Extract the [x, y] coordinate from the center of the cell holding the provided text.  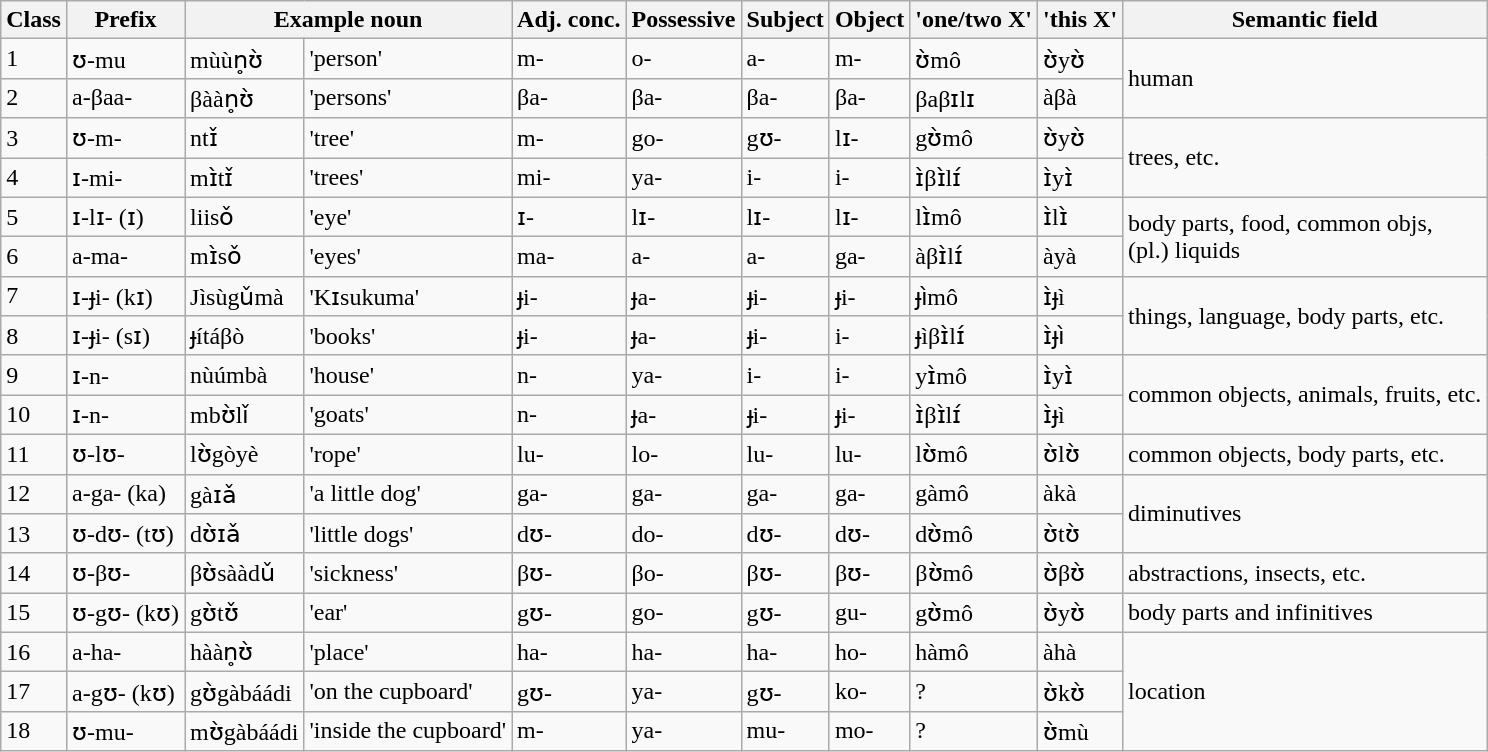
common objects, animals, fruits, etc. [1305, 394]
dʊ̀ɪǎ [244, 534]
ɪ-ɟi- (sɪ) [125, 336]
'ear' [408, 613]
ɟítáβò [244, 336]
gʊ̀gàbáádi [244, 692]
βààn̥ʊ̀ [244, 98]
1 [34, 59]
Object [869, 20]
a-gʊ- (kʊ) [125, 692]
mɪ̀tɪ̌ [244, 178]
'books' [408, 336]
'rope' [408, 454]
'eyes' [408, 257]
ʊ̀βʊ̀ [1080, 573]
'Kɪsukuma' [408, 296]
mɪ̀sǒ [244, 257]
'goats' [408, 415]
àkà [1080, 494]
14 [34, 573]
lo- [684, 454]
gʊ̀tʊ̌ [244, 613]
do- [684, 534]
gàɪǎ [244, 494]
ho- [869, 652]
ɪ- [569, 217]
gàmô [974, 494]
ʊ̀lʊ̀ [1080, 454]
location [1305, 692]
6 [34, 257]
ko- [869, 692]
ʊ̀mô [974, 59]
o- [684, 59]
'persons' [408, 98]
ʊ-βʊ- [125, 573]
ɪ-ɟi- (kɪ) [125, 296]
àβɪ̀lɪ́ [974, 257]
3 [34, 138]
trees, etc. [1305, 158]
a-ga- (ka) [125, 494]
Example noun [348, 20]
hààn̥ʊ̀ [244, 652]
Class [34, 20]
'a little dog' [408, 494]
mi- [569, 178]
lʊ̀mô [974, 454]
ʊ̀kʊ̀ [1080, 692]
nùúmbà [244, 375]
Adj. conc. [569, 20]
ʊ-lʊ- [125, 454]
àhà [1080, 652]
βaβɪlɪ [974, 98]
ɪ-lɪ- (ɪ) [125, 217]
yɪ̀mô [974, 375]
5 [34, 217]
a-βaa- [125, 98]
7 [34, 296]
'sickness' [408, 573]
'eye' [408, 217]
ɟìβɪ̀lɪ́ [974, 336]
Semantic field [1305, 20]
diminutives [1305, 514]
12 [34, 494]
18 [34, 731]
lʊ̀gòyè [244, 454]
ʊ-m- [125, 138]
'trees' [408, 178]
mo- [869, 731]
'place' [408, 652]
a-ma- [125, 257]
ʊ-dʊ- (tʊ) [125, 534]
mʊ̀gàbáádi [244, 731]
'house' [408, 375]
'one/two X' [974, 20]
βo- [684, 573]
lɪ̀mô [974, 217]
body parts and infinitives [1305, 613]
human [1305, 78]
ntɪ̌ [244, 138]
16 [34, 652]
abstractions, insects, etc. [1305, 573]
mùùn̥ʊ̀ [244, 59]
Prefix [125, 20]
ɪ-mi- [125, 178]
'person' [408, 59]
ʊ̀tʊ̀ [1080, 534]
Possessive [684, 20]
hàmô [974, 652]
15 [34, 613]
common objects, body parts, etc. [1305, 454]
10 [34, 415]
Subject [785, 20]
ʊ-gʊ- (kʊ) [125, 613]
ma- [569, 257]
βʊ̀mô [974, 573]
ʊ-mu [125, 59]
mbʊ̀lǐ [244, 415]
mu- [785, 731]
liisǒ [244, 217]
'this X' [1080, 20]
dʊ̀mô [974, 534]
ɪ̀lɪ̀ [1080, 217]
gu- [869, 613]
13 [34, 534]
'tree' [408, 138]
ʊ̀mù [1080, 731]
things, language, body parts, etc. [1305, 316]
Jìsùgǔmà [244, 296]
'inside the cupboard' [408, 731]
àβà [1080, 98]
a-ha- [125, 652]
8 [34, 336]
βʊ̀sààdǔ [244, 573]
'little dogs' [408, 534]
àyà [1080, 257]
ɪ̀ɟı̀ [1080, 336]
11 [34, 454]
ʊ-mu- [125, 731]
9 [34, 375]
2 [34, 98]
4 [34, 178]
'on the cupboard' [408, 692]
body parts, food, common objs, (pl.) liquids [1305, 236]
ɟı̀mô [974, 296]
17 [34, 692]
